Pinpoint the cell where the given text exists, returning its (X, Y) midpoint coordinate. 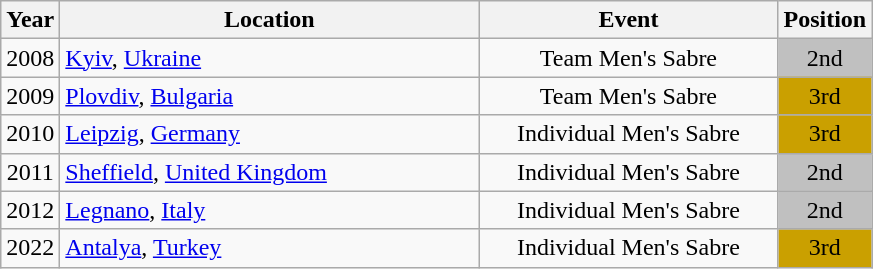
2011 (30, 172)
2008 (30, 58)
Year (30, 20)
Plovdiv, Bulgaria (270, 96)
Event (628, 20)
2022 (30, 248)
2009 (30, 96)
2012 (30, 210)
Sheffield, United Kingdom (270, 172)
Legnano, Italy (270, 210)
Leipzig, Germany (270, 134)
Location (270, 20)
2010 (30, 134)
Position (825, 20)
Kyiv, Ukraine (270, 58)
Antalya, Turkey (270, 248)
